Return (x, y) of the center of cell containing provided text 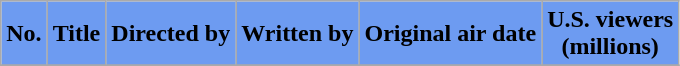
Original air date (450, 34)
Title (76, 34)
Directed by (171, 34)
Written by (298, 34)
U.S. viewers(millions) (610, 34)
No. (24, 34)
